Pinpoint the cell where the given text exists, returning its [x, y] midpoint coordinate. 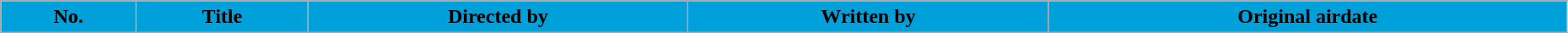
Directed by [498, 17]
Original airdate [1307, 17]
No. [69, 17]
Title [223, 17]
Written by [869, 17]
